Return the [x, y] coordinate for the center point of the cell that contains the specified text.  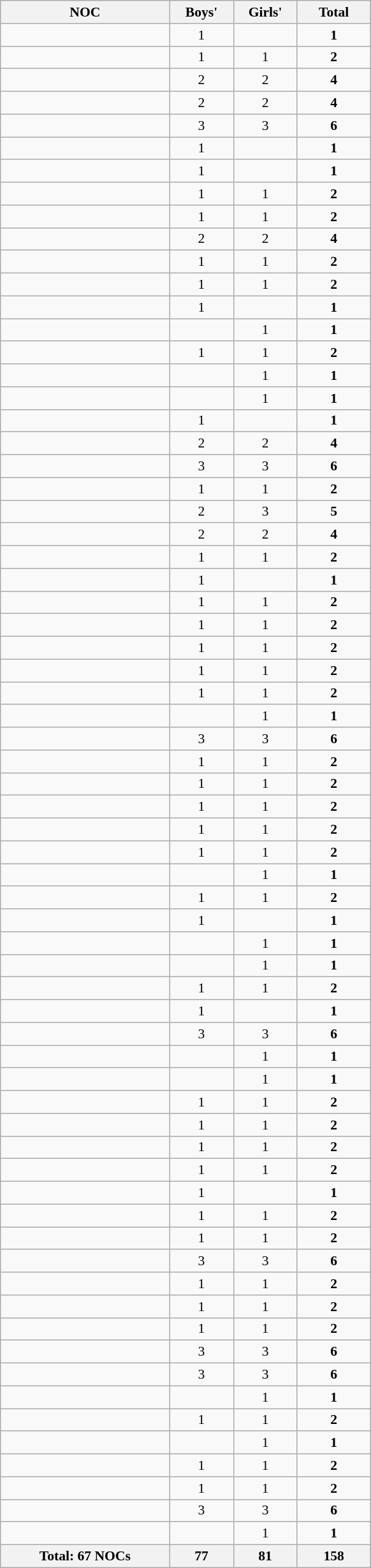
Boys' [201, 12]
NOC [85, 12]
Girls' [265, 12]
5 [334, 512]
158 [334, 1557]
81 [265, 1557]
77 [201, 1557]
Total [334, 12]
Total: 67 NOCs [85, 1557]
